Scan for the cell matching the given text and deliver its [X, Y] coordinate at center. 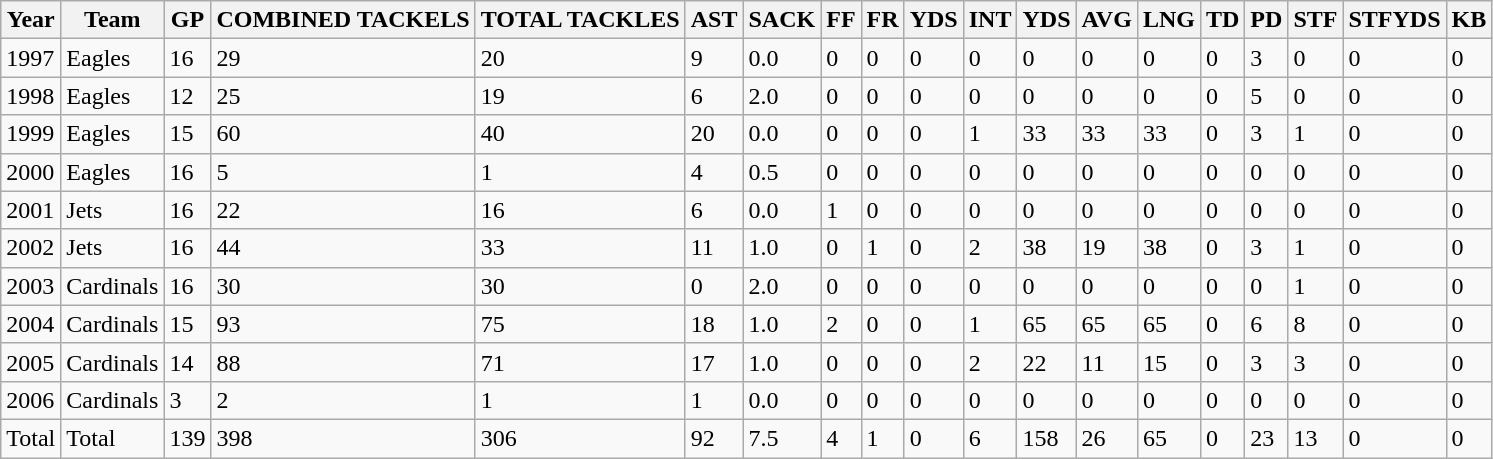
71 [580, 362]
STF [1316, 20]
KB [1469, 20]
306 [580, 438]
9 [714, 58]
60 [343, 134]
2003 [31, 286]
2006 [31, 400]
0.5 [782, 172]
13 [1316, 438]
25 [343, 96]
1997 [31, 58]
8 [1316, 324]
18 [714, 324]
75 [580, 324]
AVG [1106, 20]
2005 [31, 362]
LNG [1168, 20]
23 [1266, 438]
88 [343, 362]
1998 [31, 96]
TOTAL TACKLES [580, 20]
92 [714, 438]
14 [188, 362]
2000 [31, 172]
398 [343, 438]
SACK [782, 20]
TD [1222, 20]
12 [188, 96]
158 [1046, 438]
44 [343, 248]
40 [580, 134]
1999 [31, 134]
93 [343, 324]
Team [112, 20]
FF [841, 20]
29 [343, 58]
PD [1266, 20]
STFYDS [1394, 20]
COMBINED TACKELS [343, 20]
AST [714, 20]
2002 [31, 248]
7.5 [782, 438]
26 [1106, 438]
2004 [31, 324]
FR [882, 20]
Year [31, 20]
INT [990, 20]
17 [714, 362]
GP [188, 20]
2001 [31, 210]
139 [188, 438]
